Detect which cell encompasses the target text, then output its (X, Y) center coordinate. 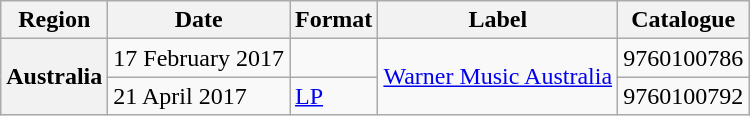
Format (334, 20)
Date (199, 20)
17 February 2017 (199, 58)
Australia (54, 77)
21 April 2017 (199, 96)
Region (54, 20)
Catalogue (684, 20)
9760100786 (684, 58)
Label (498, 20)
9760100792 (684, 96)
LP (334, 96)
Warner Music Australia (498, 77)
